Provide the [x, y] coordinate of the cell's center where the given text is located.  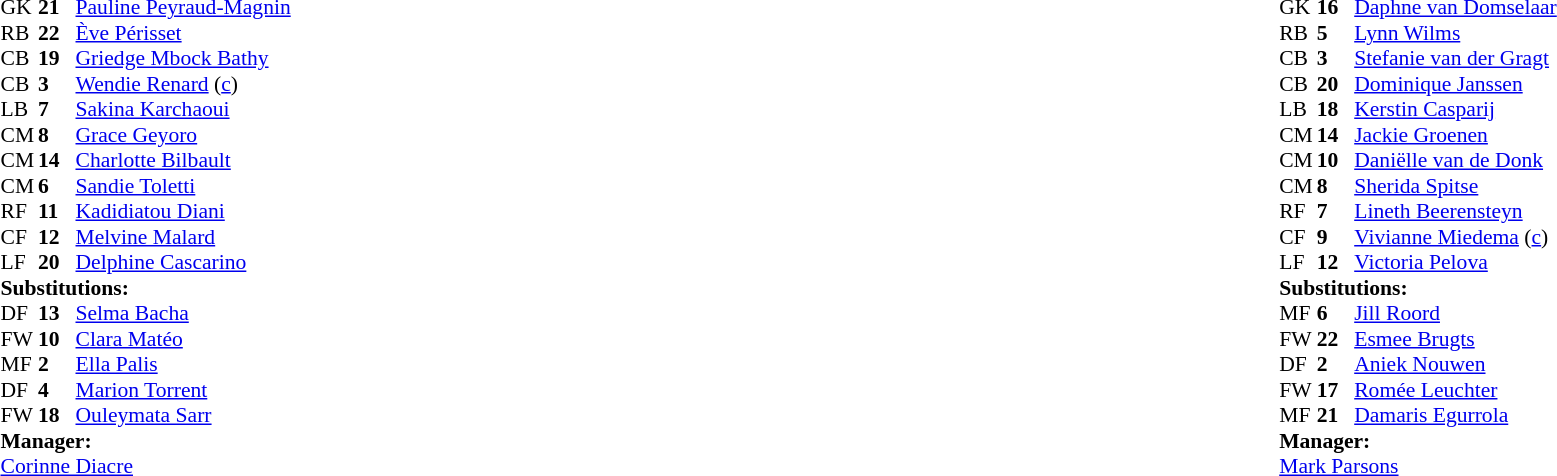
Lineth Beerensteyn [1456, 211]
Lynn Wilms [1456, 33]
Stefanie van der Gragt [1456, 59]
Ouleymata Sarr [184, 415]
5 [1336, 33]
Kerstin Casparij [1456, 109]
Kadidiatou Diani [184, 211]
Romée Leuchter [1456, 390]
Vivianne Miedema (c) [1456, 237]
Charlotte Bilbault [184, 161]
Jill Roord [1456, 313]
19 [57, 59]
Clara Matéo [184, 339]
Victoria Pelova [1456, 263]
Aniek Nouwen [1456, 365]
Sandie Toletti [184, 186]
Marion Torrent [184, 390]
21 [1336, 415]
Jackie Groenen [1456, 135]
9 [1336, 237]
Dominique Janssen [1456, 84]
Selma Bacha [184, 313]
Sherida Spitse [1456, 186]
Daniëlle van de Donk [1456, 161]
Sakina Karchaoui [184, 109]
Griedge Mbock Bathy [184, 59]
Delphine Cascarino [184, 263]
Grace Geyoro [184, 135]
Ève Périsset [184, 33]
4 [57, 390]
Melvine Malard [184, 237]
Ella Palis [184, 365]
Damaris Egurrola [1456, 415]
17 [1336, 390]
13 [57, 313]
Esmee Brugts [1456, 339]
Wendie Renard (c) [184, 84]
11 [57, 211]
